Extract the [X, Y] coordinate from the center of the cell holding the provided text.  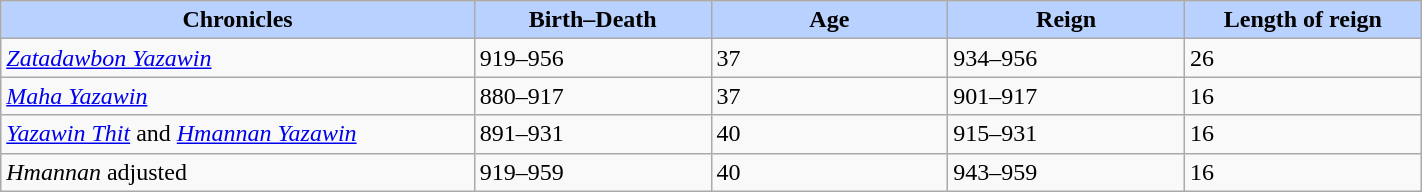
934–956 [1066, 58]
Reign [1066, 20]
26 [1302, 58]
919–959 [592, 172]
880–917 [592, 96]
Zatadawbon Yazawin [238, 58]
915–931 [1066, 134]
919–956 [592, 58]
Age [830, 20]
Chronicles [238, 20]
943–959 [1066, 172]
Hmannan adjusted [238, 172]
Maha Yazawin [238, 96]
Yazawin Thit and Hmannan Yazawin [238, 134]
901–917 [1066, 96]
Birth–Death [592, 20]
891–931 [592, 134]
Length of reign [1302, 20]
